Determine the (x, y) coordinate at the center of the cell enclosing the given text.  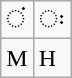
H (52, 58)
M (17, 58)
ं (17, 20)
ः (52, 20)
